Capture the cell that displays the provided text and extract its (x, y) central coordinate. 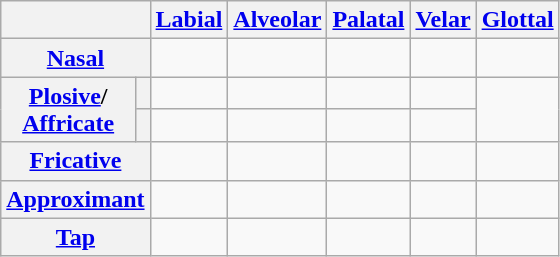
Fricative (76, 161)
Tap (76, 237)
Approximant (76, 199)
Palatal (368, 20)
Labial (189, 20)
Alveolar (278, 20)
Glottal (518, 20)
Velar (443, 20)
Plosive/Affricate (68, 110)
Nasal (76, 58)
